Pinpoint the cell where the given text exists, returning its [X, Y] midpoint coordinate. 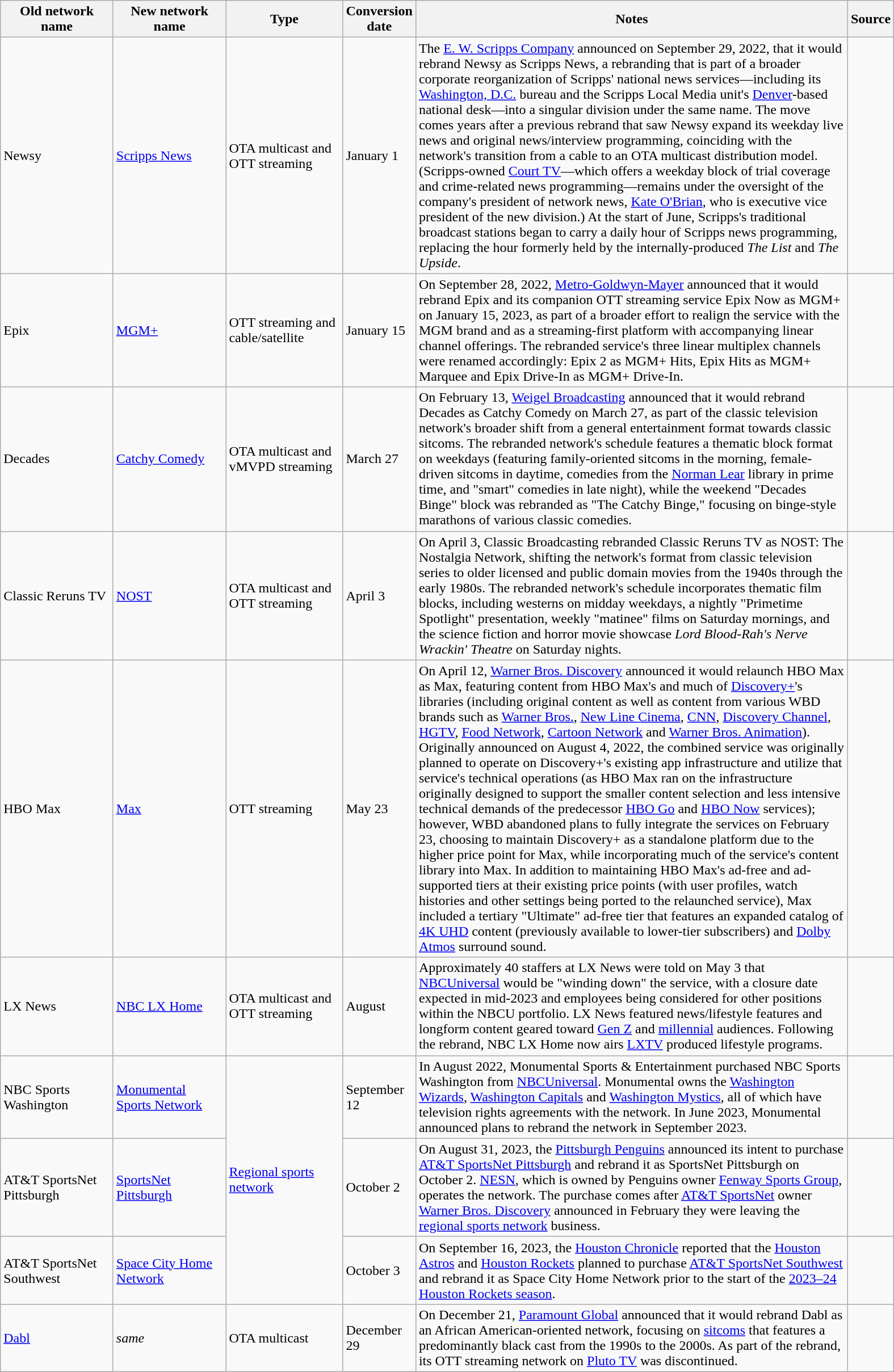
Epix [57, 330]
March 27 [379, 459]
April 3 [379, 596]
October 3 [379, 1270]
September 12 [379, 1097]
Classic Reruns TV [57, 596]
October 2 [379, 1187]
Notes [631, 19]
Source [871, 19]
same [169, 1338]
LX News [57, 1007]
August [379, 1007]
Max [169, 809]
AT&T SportsNet Southwest [57, 1270]
Conversion date [379, 19]
HBO Max [57, 809]
Type [284, 19]
AT&T SportsNet Pittsburgh [57, 1187]
Dabl [57, 1338]
OTA multicast and vMVPD streaming [284, 459]
May 23 [379, 809]
OTT streaming [284, 809]
Scripps News [169, 155]
Old networkname [57, 19]
Catchy Comedy [169, 459]
New networkname [169, 19]
SportsNet Pittsburgh [169, 1187]
Decades [57, 459]
NBC Sports Washington [57, 1097]
Newsy [57, 155]
Regional sports network [284, 1180]
OTT streaming and cable/satellite [284, 330]
OTA multicast [284, 1338]
NOST [169, 596]
MGM+ [169, 330]
January 15 [379, 330]
January 1 [379, 155]
Space City Home Network [169, 1270]
Monumental Sports Network [169, 1097]
December 29 [379, 1338]
NBC LX Home [169, 1007]
